Determine the [X, Y] coordinate at the center of the cell enclosing the given text.  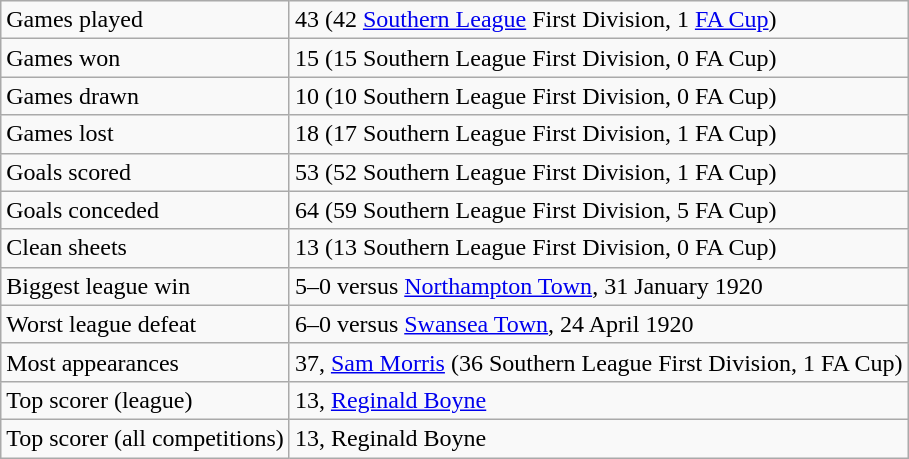
10 (10 Southern League First Division, 0 FA Cup) [598, 96]
Games lost [146, 134]
Games drawn [146, 96]
Most appearances [146, 362]
15 (15 Southern League First Division, 0 FA Cup) [598, 58]
Games played [146, 20]
37, Sam Morris (36 Southern League First Division, 1 FA Cup) [598, 362]
Top scorer (all competitions) [146, 438]
53 (52 Southern League First Division, 1 FA Cup) [598, 172]
6–0 versus Swansea Town, 24 April 1920 [598, 324]
Games won [146, 58]
5–0 versus Northampton Town, 31 January 1920 [598, 286]
Top scorer (league) [146, 400]
64 (59 Southern League First Division, 5 FA Cup) [598, 210]
Clean sheets [146, 248]
Worst league defeat [146, 324]
Biggest league win [146, 286]
43 (42 Southern League First Division, 1 FA Cup) [598, 20]
Goals scored [146, 172]
Goals conceded [146, 210]
18 (17 Southern League First Division, 1 FA Cup) [598, 134]
13 (13 Southern League First Division, 0 FA Cup) [598, 248]
